From the cell containing the given text, extract its center point as [X, Y] coordinate. 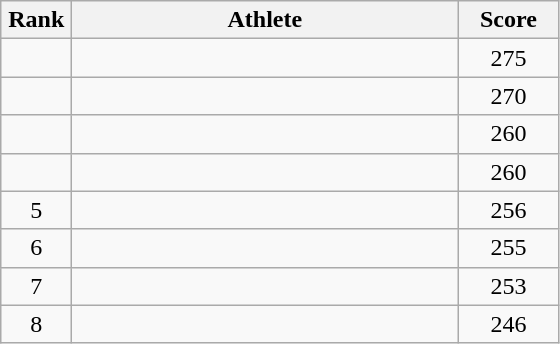
Rank [36, 20]
253 [508, 286]
7 [36, 286]
275 [508, 58]
5 [36, 210]
255 [508, 248]
270 [508, 96]
Athlete [265, 20]
6 [36, 248]
246 [508, 324]
256 [508, 210]
Score [508, 20]
8 [36, 324]
